Identify which cell holds the provided text, then report its (X, Y) central coordinate. 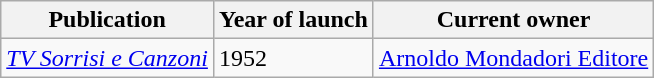
Current owner (513, 20)
1952 (293, 58)
TV Sorrisi e Canzoni (108, 58)
Arnoldo Mondadori Editore (513, 58)
Publication (108, 20)
Year of launch (293, 20)
